Locate the cell with the specified text and output its (X, Y) center coordinate. 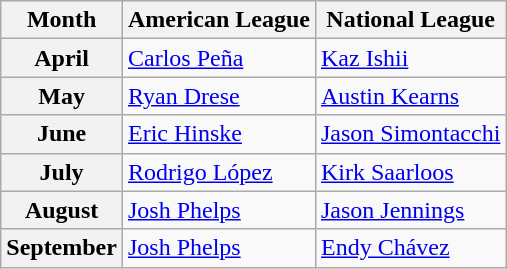
American League (218, 20)
National League (410, 20)
Eric Hinske (218, 134)
Endy Chávez (410, 248)
May (62, 96)
August (62, 210)
Carlos Peña (218, 58)
Rodrigo López (218, 172)
Austin Kearns (410, 96)
April (62, 58)
July (62, 172)
June (62, 134)
Jason Jennings (410, 210)
Ryan Drese (218, 96)
Kirk Saarloos (410, 172)
Jason Simontacchi (410, 134)
Kaz Ishii (410, 58)
Month (62, 20)
September (62, 248)
